From the cell containing the given text, extract its center point as [X, Y] coordinate. 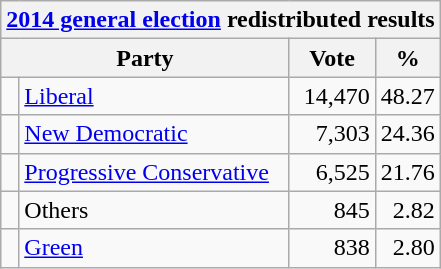
Others [154, 210]
14,470 [332, 96]
2.82 [408, 210]
7,303 [332, 134]
21.76 [408, 172]
Green [154, 248]
845 [332, 210]
Vote [332, 58]
838 [332, 248]
2014 general election redistributed results [220, 20]
24.36 [408, 134]
% [408, 58]
New Democratic [154, 134]
Liberal [154, 96]
6,525 [332, 172]
48.27 [408, 96]
2.80 [408, 248]
Party [145, 58]
Progressive Conservative [154, 172]
